Pinpoint the cell where the given text exists, returning its (x, y) midpoint coordinate. 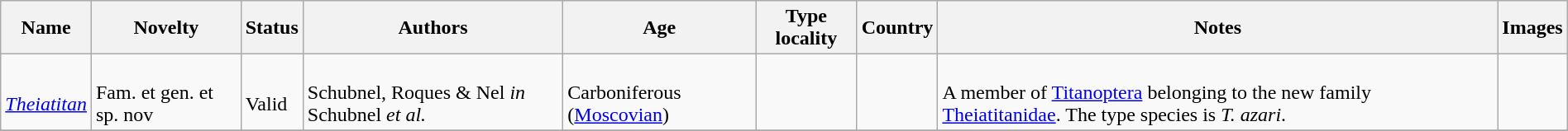
Schubnel, Roques & Nel in Schubnel et al. (433, 92)
Images (1532, 28)
Authors (433, 28)
A member of Titanoptera belonging to the new family Theiatitanidae. The type species is T. azari. (1217, 92)
Carboniferous (Moscovian) (660, 92)
Country (897, 28)
Name (46, 28)
Fam. et gen. et sp. nov (165, 92)
Age (660, 28)
Theiatitan (46, 92)
Novelty (165, 28)
Notes (1217, 28)
Valid (271, 92)
Status (271, 28)
Type locality (807, 28)
